Provide the [x, y] coordinate of the cell's center where the given text is located.  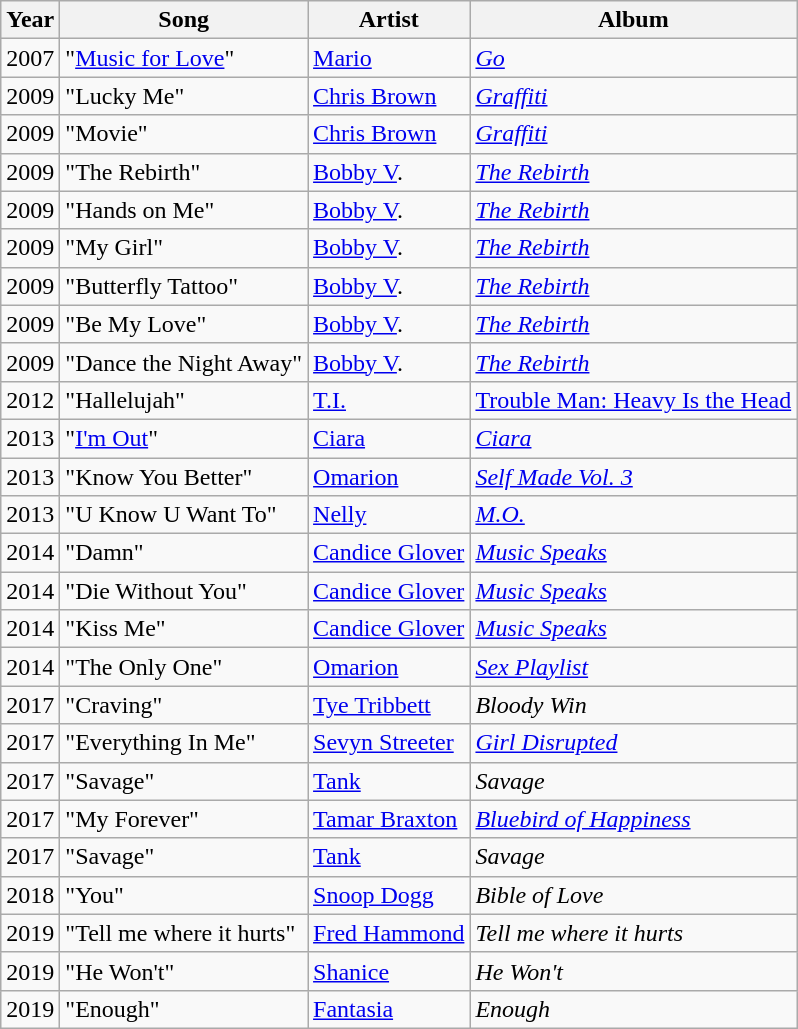
"My Forever" [184, 819]
"You" [184, 895]
Sevyn Streeter [389, 743]
Song [184, 20]
"Be My Love" [184, 324]
Fred Hammond [389, 933]
He Won't [634, 971]
Self Made Vol. 3 [634, 477]
"He Won't" [184, 971]
"The Only One" [184, 667]
Go [634, 58]
Tamar Braxton [389, 819]
Bluebird of Happiness [634, 819]
Enough [634, 1009]
"Damn" [184, 553]
"Know You Better" [184, 477]
Tye Tribbett [389, 705]
Shanice [389, 971]
2018 [30, 895]
"Die Without You" [184, 591]
Snoop Dogg [389, 895]
Mario [389, 58]
Artist [389, 20]
"Hallelujah" [184, 400]
"Hands on Me" [184, 210]
M.O. [634, 515]
"Music for Love" [184, 58]
Girl Disrupted [634, 743]
"Tell me where it hurts" [184, 933]
"Everything In Me" [184, 743]
Trouble Man: Heavy Is the Head [634, 400]
Fantasia [389, 1009]
Year [30, 20]
"My Girl" [184, 248]
"Enough" [184, 1009]
"U Know U Want To" [184, 515]
T.I. [389, 400]
Album [634, 20]
Bible of Love [634, 895]
"Lucky Me" [184, 96]
Tell me where it hurts [634, 933]
"I'm Out" [184, 438]
Nelly [389, 515]
"Dance the Night Away" [184, 362]
"Movie" [184, 134]
"Butterfly Tattoo" [184, 286]
"The Rebirth" [184, 172]
"Craving" [184, 705]
"Kiss Me" [184, 629]
2012 [30, 400]
2007 [30, 58]
Sex Playlist [634, 667]
Bloody Win [634, 705]
